Return (X, Y) of the center of cell containing provided text 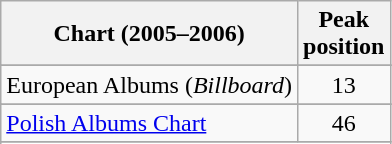
46 (344, 123)
13 (344, 85)
European Albums (Billboard) (150, 85)
Polish Albums Chart (150, 123)
Chart (2005–2006) (150, 34)
Peakposition (344, 34)
